Detect which cell encompasses the target text, then output its [x, y] center coordinate. 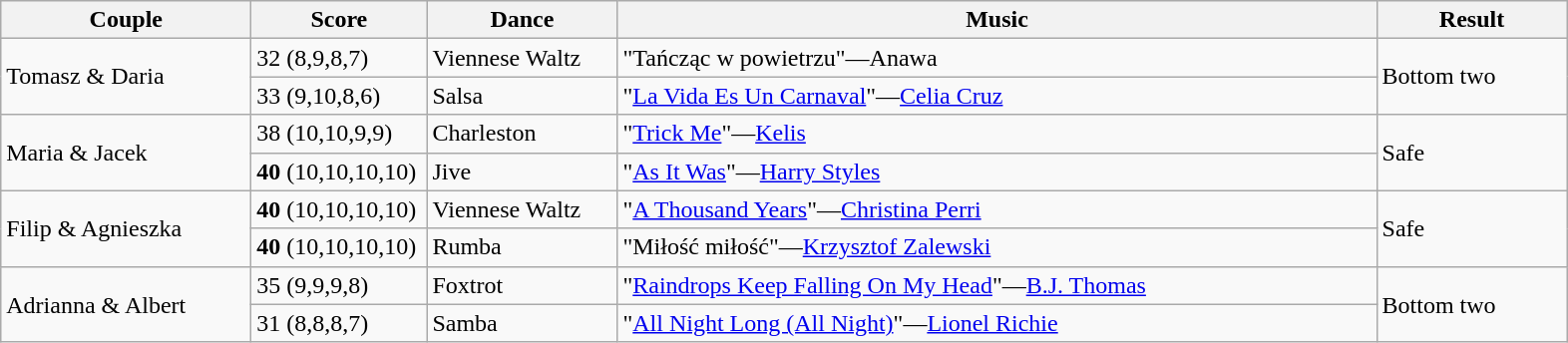
Tomasz & Daria [126, 77]
Score [339, 20]
"La Vida Es Un Carnaval"—Celia Cruz [997, 96]
38 (10,10,9,9) [339, 134]
Dance [523, 20]
Rumba [523, 247]
Salsa [523, 96]
Music [997, 20]
"Raindrops Keep Falling On My Head"—B.J. Thomas [997, 285]
"A Thousand Years"—Christina Perri [997, 209]
"Trick Me"—Kelis [997, 134]
35 (9,9,9,8) [339, 285]
Foxtrot [523, 285]
Charleston [523, 134]
"As It Was"—Harry Styles [997, 171]
"Miłość miłość"—Krzysztof Zalewski [997, 247]
32 (8,9,8,7) [339, 58]
Result [1472, 20]
Filip & Agnieszka [126, 228]
"All Night Long (All Night)"—Lionel Richie [997, 323]
Couple [126, 20]
Samba [523, 323]
33 (9,10,8,6) [339, 96]
"Tańcząc w powietrzu"—Anawa [997, 58]
31 (8,8,8,7) [339, 323]
Adrianna & Albert [126, 304]
Maria & Jacek [126, 153]
Jive [523, 171]
